Output the [x, y] coordinate of the center of the cell containing the given text.  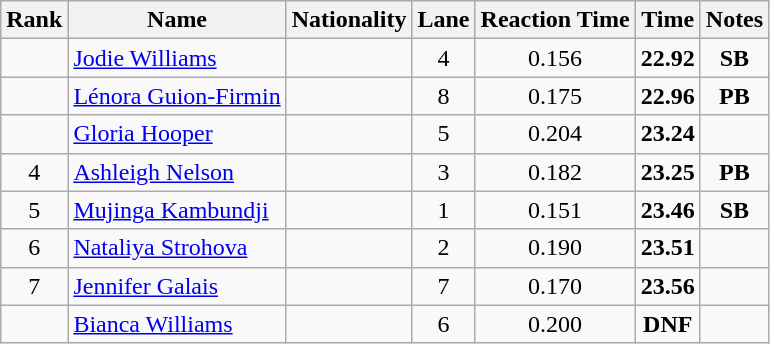
23.46 [668, 210]
0.182 [555, 172]
Jodie Williams [177, 58]
22.96 [668, 96]
0.190 [555, 248]
Bianca Williams [177, 324]
23.25 [668, 172]
DNF [668, 324]
2 [444, 248]
Ashleigh Nelson [177, 172]
Notes [734, 20]
Rank [34, 20]
Reaction Time [555, 20]
Lane [444, 20]
3 [444, 172]
8 [444, 96]
Gloria Hooper [177, 134]
0.170 [555, 286]
0.175 [555, 96]
23.24 [668, 134]
Nataliya Strohova [177, 248]
Nationality [349, 20]
Lénora Guion-Firmin [177, 96]
0.200 [555, 324]
Name [177, 20]
Jennifer Galais [177, 286]
Time [668, 20]
0.204 [555, 134]
Mujinga Kambundji [177, 210]
1 [444, 210]
0.156 [555, 58]
0.151 [555, 210]
22.92 [668, 58]
23.56 [668, 286]
23.51 [668, 248]
